Extract the [X, Y] coordinate from the center of the cell holding the provided text.  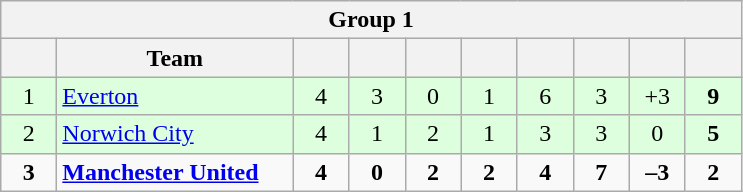
7 [601, 172]
+3 [657, 96]
9 [713, 96]
–3 [657, 172]
Norwich City [175, 134]
6 [545, 96]
Group 1 [372, 20]
Team [175, 58]
Manchester United [175, 172]
Everton [175, 96]
5 [713, 134]
